Return the [X, Y] coordinate for the center point of the cell that contains the specified text.  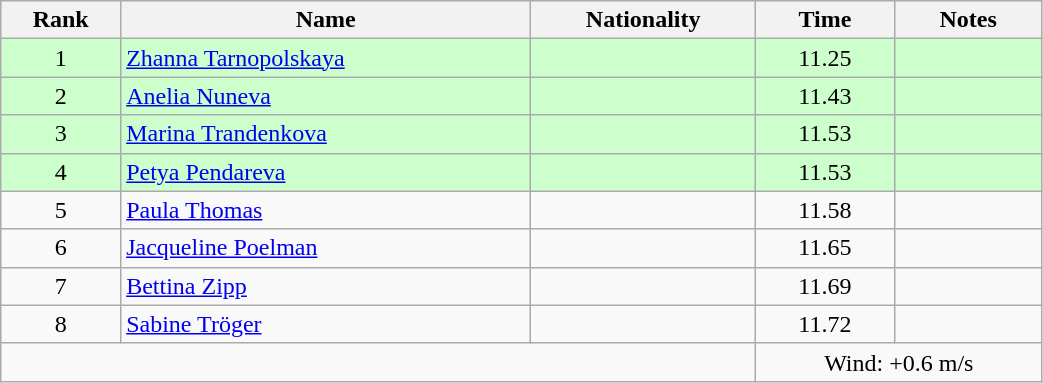
Name [326, 20]
11.43 [826, 96]
Wind: +0.6 m/s [899, 362]
7 [61, 286]
11.58 [826, 210]
4 [61, 172]
Nationality [644, 20]
8 [61, 324]
3 [61, 134]
11.72 [826, 324]
Marina Trandenkova [326, 134]
Zhanna Tarnopolskaya [326, 58]
6 [61, 248]
Sabine Tröger [326, 324]
2 [61, 96]
11.69 [826, 286]
Bettina Zipp [326, 286]
Jacqueline Poelman [326, 248]
Notes [968, 20]
Rank [61, 20]
Petya Pendareva [326, 172]
1 [61, 58]
11.25 [826, 58]
11.65 [826, 248]
Paula Thomas [326, 210]
Anelia Nuneva [326, 96]
5 [61, 210]
Time [826, 20]
